From the cell containing the given text, extract its center point as [x, y] coordinate. 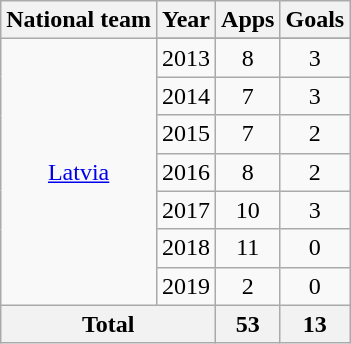
2017 [186, 210]
2013 [186, 58]
10 [248, 210]
Latvia [79, 172]
2015 [186, 134]
2016 [186, 172]
11 [248, 248]
2018 [186, 248]
2019 [186, 286]
Apps [248, 20]
Total [108, 324]
Year [186, 20]
53 [248, 324]
National team [79, 20]
2014 [186, 96]
13 [315, 324]
Goals [315, 20]
